Output the [X, Y] coordinate of the center of the cell containing the given text.  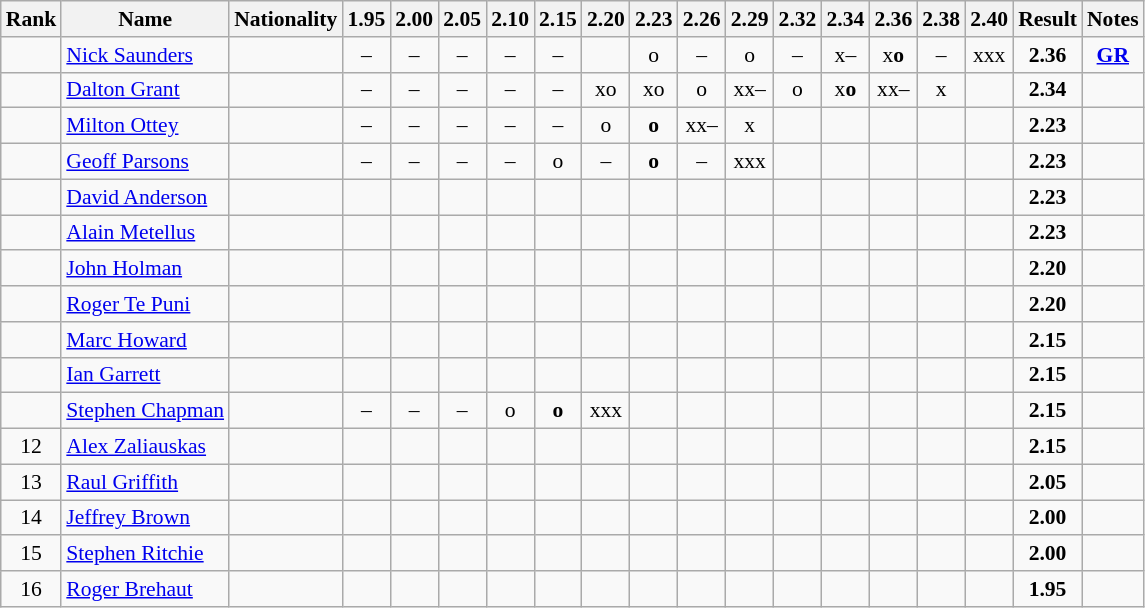
14 [32, 518]
GR [1113, 55]
Rank [32, 19]
Ian Garrett [145, 375]
13 [32, 482]
x– [845, 55]
Roger Te Puni [145, 304]
Roger Brehaut [145, 589]
Raul Griffith [145, 482]
Result [1048, 19]
2.26 [702, 19]
12 [32, 447]
David Anderson [145, 197]
15 [32, 554]
Nick Saunders [145, 55]
Geoff Parsons [145, 162]
Alain Metellus [145, 233]
2.32 [798, 19]
John Holman [145, 269]
2.29 [750, 19]
Alex Zaliauskas [145, 447]
2.40 [989, 19]
Stephen Chapman [145, 411]
2.38 [941, 19]
Nationality [286, 19]
16 [32, 589]
Milton Ottey [145, 126]
Stephen Ritchie [145, 554]
Jeffrey Brown [145, 518]
Name [145, 19]
Dalton Grant [145, 90]
Marc Howard [145, 340]
Notes [1113, 19]
2.10 [510, 19]
